Search for the cell housing the specified text and yield its [x, y] center coordinate. 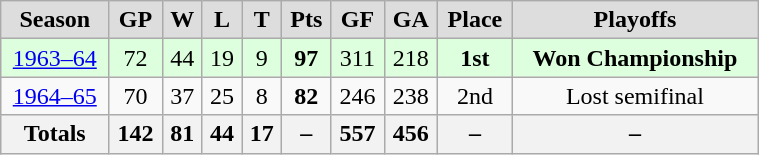
GF [358, 20]
82 [306, 96]
GA [410, 20]
1963–64 [55, 58]
238 [410, 96]
Won Championship [634, 58]
Totals [55, 134]
Pts [306, 20]
GP [136, 20]
81 [182, 134]
8 [262, 96]
Playoffs [634, 20]
25 [222, 96]
9 [262, 58]
17 [262, 134]
142 [136, 134]
T [262, 20]
L [222, 20]
37 [182, 96]
97 [306, 58]
456 [410, 134]
2nd [476, 96]
19 [222, 58]
Season [55, 20]
W [182, 20]
Place [476, 20]
Lost semifinal [634, 96]
311 [358, 58]
218 [410, 58]
1st [476, 58]
557 [358, 134]
72 [136, 58]
70 [136, 96]
246 [358, 96]
1964–65 [55, 96]
